Scan for the cell matching the given text and deliver its [X, Y] coordinate at center. 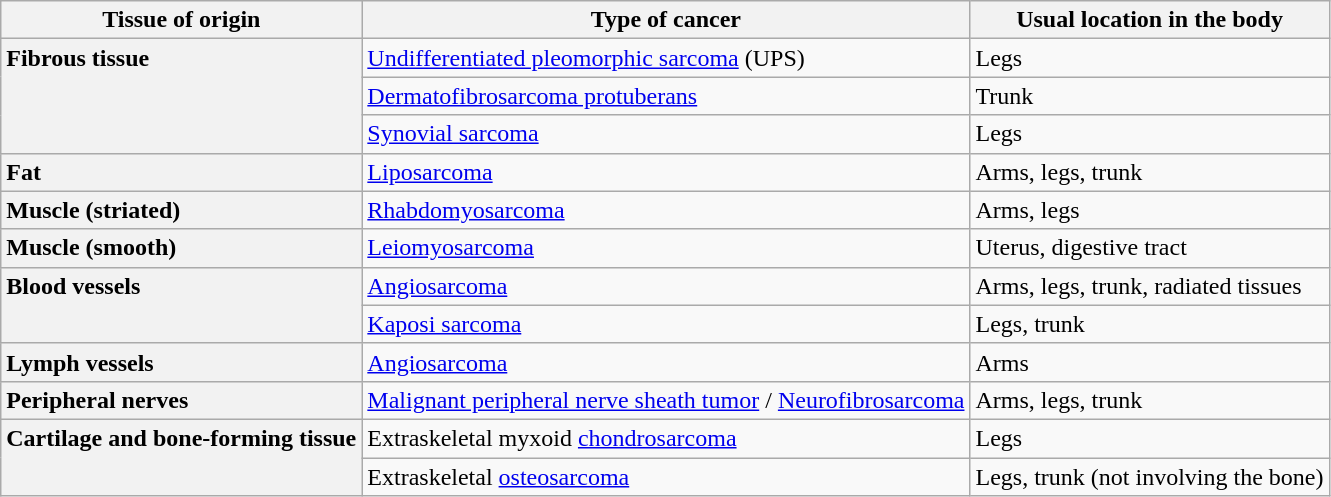
Lymph vessels [182, 362]
Usual location in the body [1150, 20]
Extraskeletal osteosarcoma [666, 477]
Arms, legs [1150, 210]
Arms, legs, trunk, radiated tissues [1150, 286]
Legs, trunk [1150, 324]
Malignant peripheral nerve sheath tumor / Neurofibrosarcoma [666, 400]
Tissue of origin [182, 20]
Synovial sarcoma [666, 134]
Extraskeletal myxoid chondrosarcoma [666, 438]
Muscle (striated) [182, 210]
Undifferentiated pleomorphic sarcoma (UPS) [666, 58]
Type of cancer [666, 20]
Blood vessels [182, 305]
Dermatofibrosarcoma protuberans [666, 96]
Cartilage and bone-forming tissue [182, 457]
Legs, trunk (not involving the bone) [1150, 477]
Uterus, digestive tract [1150, 248]
Rhabdomyosarcoma [666, 210]
Liposarcoma [666, 172]
Trunk [1150, 96]
Muscle (smooth) [182, 248]
Fibrous tissue [182, 96]
Peripheral nerves [182, 400]
Leiomyosarcoma [666, 248]
Kaposi sarcoma [666, 324]
Arms [1150, 362]
Fat [182, 172]
